Detect which cell encompasses the target text, then output its (X, Y) center coordinate. 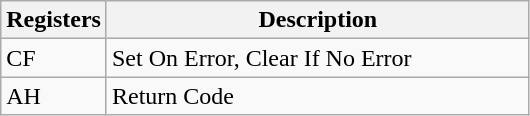
Return Code (318, 96)
Description (318, 20)
CF (54, 58)
Registers (54, 20)
Set On Error, Clear If No Error (318, 58)
AH (54, 96)
